Extract the [X, Y] coordinate from the center of the cell holding the provided text.  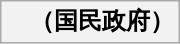
（国民政府） [90, 22]
